Return the [x, y] coordinate for the center point of the cell that contains the specified text.  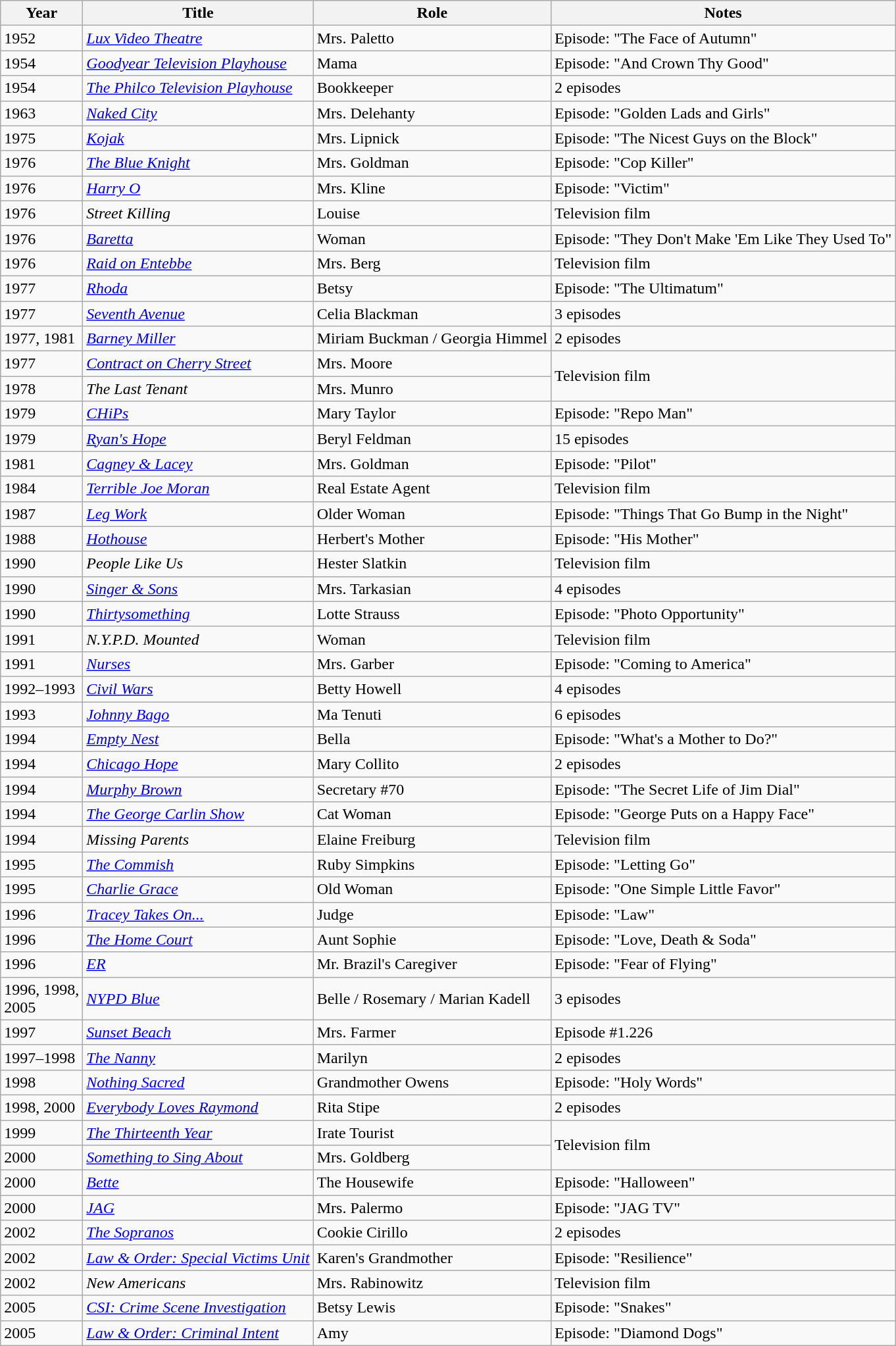
Ma Tenuti [432, 714]
Episode: "Coming to America" [722, 664]
Episode: "Things That Go Bump in the Night" [722, 514]
Mr. Brazil's Caregiver [432, 964]
JAG [198, 1208]
Bella [432, 739]
Amy [432, 1333]
Episode: "The Face of Autumn" [722, 38]
Barney Miller [198, 339]
Episode: "Diamond Dogs" [722, 1333]
Missing Parents [198, 839]
Baretta [198, 238]
1997–1998 [42, 1057]
Mrs. Palermo [432, 1208]
Rhoda [198, 288]
1987 [42, 514]
Episode: "One Simple Little Favor" [722, 889]
Betty Howell [432, 689]
6 episodes [722, 714]
Judge [432, 914]
Mrs. Paletto [432, 38]
Mrs. Berg [432, 263]
Tracey Takes On... [198, 914]
CSI: Crime Scene Investigation [198, 1308]
Nurses [198, 664]
Episode: "Photo Opportunity" [722, 614]
Lotte Strauss [432, 614]
Charlie Grace [198, 889]
Rita Stipe [432, 1107]
Naked City [198, 113]
Karen's Grandmother [432, 1258]
1992–1993 [42, 689]
1984 [42, 489]
Secretary #70 [432, 789]
1993 [42, 714]
Episode: "Fear of Flying" [722, 964]
Mama [432, 63]
Episode: "The Nicest Guys on the Block" [722, 138]
Year [42, 13]
Something to Sing About [198, 1158]
Real Estate Agent [432, 489]
Leg Work [198, 514]
1977, 1981 [42, 339]
Terrible Joe Moran [198, 489]
The George Carlin Show [198, 814]
Hester Slatkin [432, 564]
Episode: "Letting Go" [722, 864]
ER [198, 964]
Episode: "Pilot" [722, 464]
The Home Court [198, 939]
Street Killing [198, 213]
Episode: "And Crown Thy Good" [722, 63]
1999 [42, 1132]
Bette [198, 1183]
Law & Order: Criminal Intent [198, 1333]
The Commish [198, 864]
Law & Order: Special Victims Unit [198, 1258]
Mrs. Farmer [432, 1032]
Episode: "Love, Death & Soda" [722, 939]
NYPD Blue [198, 999]
Murphy Brown [198, 789]
Beryl Feldman [432, 439]
Mrs. Moore [432, 364]
Herbert's Mother [432, 539]
Harry O [198, 188]
Cagney & Lacey [198, 464]
Episode: "Golden Lads and Girls" [722, 113]
Episode: "Holy Words" [722, 1082]
Everybody Loves Raymond [198, 1107]
Episode: "The Ultimatum" [722, 288]
Mrs. Tarkasian [432, 589]
Elaine Freiburg [432, 839]
1997 [42, 1032]
Episode #1.226 [722, 1032]
The Housewife [432, 1183]
Role [432, 13]
Betsy [432, 288]
Chicago Hope [198, 764]
The Nanny [198, 1057]
Hothouse [198, 539]
People Like Us [198, 564]
Celia Blackman [432, 314]
Sunset Beach [198, 1032]
Betsy Lewis [432, 1308]
Thirtysomething [198, 614]
Episode: "Cop Killer" [722, 163]
Episode: "The Secret Life of Jim Dial" [722, 789]
Episode: "Victim" [722, 188]
1998 [42, 1082]
Johnny Bago [198, 714]
1952 [42, 38]
Episode: "They Don't Make 'Em Like They Used To" [722, 238]
Mary Taylor [432, 414]
The Philco Television Playhouse [198, 88]
New Americans [198, 1283]
Cookie Cirillo [432, 1233]
Belle / Rosemary / Marian Kadell [432, 999]
Singer & Sons [198, 589]
The Last Tenant [198, 389]
Mrs. Munro [432, 389]
1978 [42, 389]
Ryan's Hope [198, 439]
Mrs. Garber [432, 664]
Aunt Sophie [432, 939]
Ruby Simpkins [432, 864]
Episode: "What's a Mother to Do?" [722, 739]
Mrs. Lipnick [432, 138]
Irate Tourist [432, 1132]
Episode: "His Mother" [722, 539]
Older Woman [432, 514]
1996, 1998,2005 [42, 999]
CHiPs [198, 414]
Episode: "Repo Man" [722, 414]
N.Y.P.D. Mounted [198, 639]
Episode: "George Puts on a Happy Face" [722, 814]
Mrs. Kline [432, 188]
Raid on Entebbe [198, 263]
Mrs. Goldberg [432, 1158]
1975 [42, 138]
The Sopranos [198, 1233]
Mrs. Rabinowitz [432, 1283]
Notes [722, 13]
Louise [432, 213]
Episode: "Resilience" [722, 1258]
Seventh Avenue [198, 314]
Episode: "JAG TV" [722, 1208]
Kojak [198, 138]
Goodyear Television Playhouse [198, 63]
1998, 2000 [42, 1107]
Civil Wars [198, 689]
1981 [42, 464]
Episode: "Snakes" [722, 1308]
Grandmother Owens [432, 1082]
Mary Collito [432, 764]
Title [198, 13]
Episode: "Halloween" [722, 1183]
Mrs. Delehanty [432, 113]
Lux Video Theatre [198, 38]
Bookkeeper [432, 88]
Contract on Cherry Street [198, 364]
1963 [42, 113]
Cat Woman [432, 814]
Empty Nest [198, 739]
Miriam Buckman / Georgia Himmel [432, 339]
1988 [42, 539]
The Thirteenth Year [198, 1132]
The Blue Knight [198, 163]
15 episodes [722, 439]
Episode: "Law" [722, 914]
Marilyn [432, 1057]
Old Woman [432, 889]
Nothing Sacred [198, 1082]
